From the cell containing the given text, extract its center point as (X, Y) coordinate. 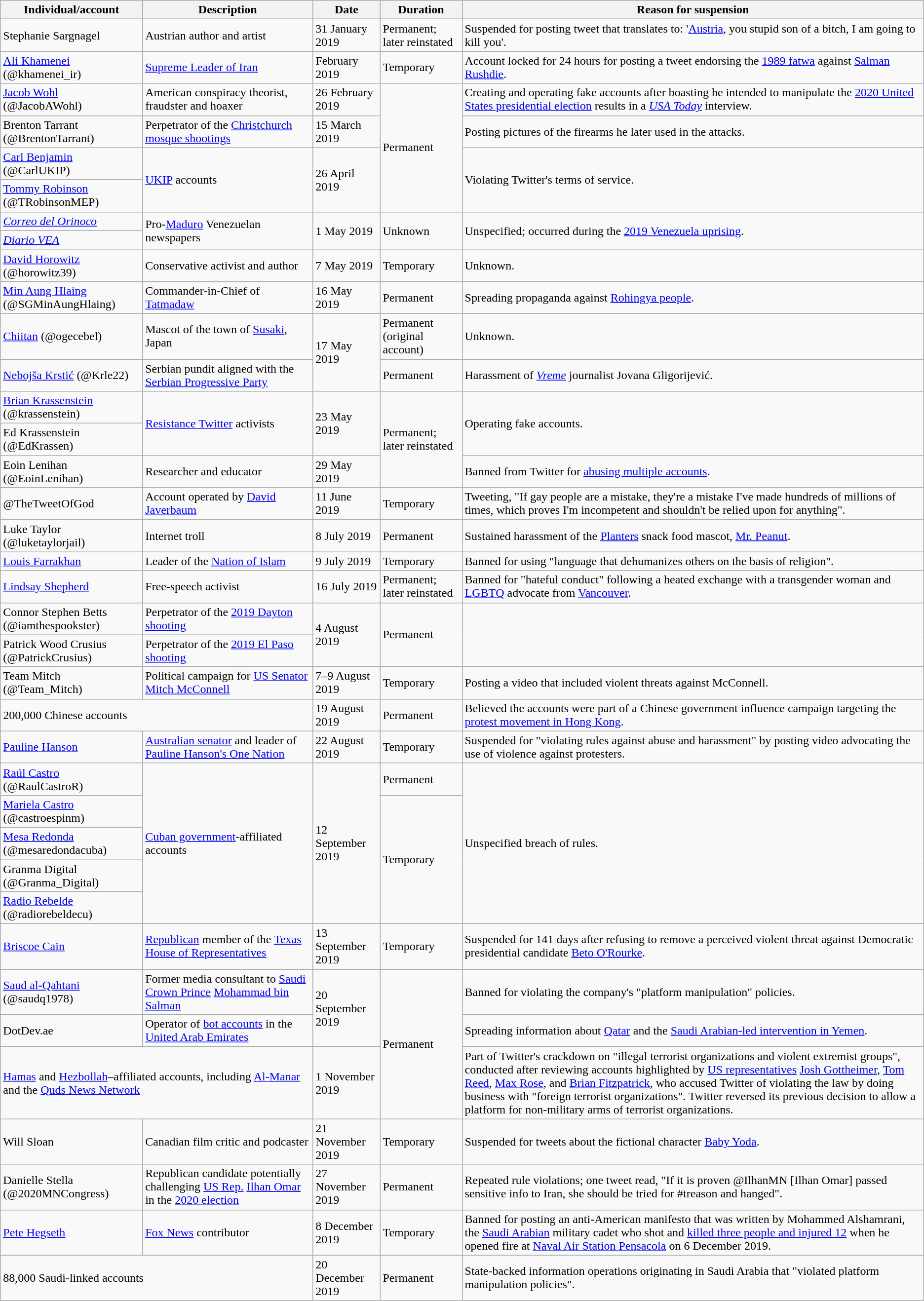
Briscoe Cain (72, 947)
Brenton Tarrant (@BrentonTarrant) (72, 131)
Permanent (original account) (421, 336)
22 August 2019 (346, 747)
Correo del Orinoco (72, 221)
Radio Rebelde (@radiorebeldecu) (72, 908)
Patrick Wood Crusius (@PatrickCrusius) (72, 650)
Banned for violating the company's "platform manipulation" policies. (693, 992)
17 May 2019 (346, 352)
State-backed information operations originating in Saudi Arabia that "violated platform manipulation policies". (693, 1278)
Unspecified; occurred during the 2019 Venezuela uprising. (693, 230)
29 May 2019 (346, 472)
8 July 2019 (346, 536)
Commander-in-Chief of Tatmadaw (228, 297)
Pauline Hanson (72, 747)
Believed the accounts were part of a Chinese government influence campaign targeting the protest movement in Hong Kong. (693, 715)
UKIP accounts (228, 180)
Conservative activist and author (228, 266)
Resistance Twitter activists (228, 423)
Perpetrator of the 2019 Dayton shooting (228, 619)
Eoin Lenihan (@EoinLenihan) (72, 472)
Ed Krassenstein (@EdKrassen) (72, 439)
Suspended for 141 days after refusing to remove a perceived violent threat against Democratic presidential candidate Beto O'Rourke. (693, 947)
Austrian author and artist (228, 36)
Republican candidate potentially challenging US Rep. Ilhan Omar in the 2020 election (228, 1187)
Fox News contributor (228, 1232)
16 July 2019 (346, 586)
Hamas and Hezbollah–affiliated accounts, including Al-Manar and the Quds News Network (157, 1083)
Brian Krassenstein (@krassenstein) (72, 408)
Researcher and educator (228, 472)
20 September 2019 (346, 1008)
Banned for "hateful conduct" following a heated exchange with a transgender woman and LGBTQ advocate from Vancouver. (693, 586)
15 March 2019 (346, 131)
20 December 2019 (346, 1278)
Supreme Leader of Iran (228, 67)
Operating fake accounts. (693, 423)
1 May 2019 (346, 230)
4 August 2019 (346, 635)
Republican member of the Texas House of Representatives (228, 947)
@TheTweetOfGod (72, 503)
Former media consultant to Saudi Crown Prince Mohammad bin Salman (228, 992)
Posting pictures of the firearms he later used in the attacks. (693, 131)
11 June 2019 (346, 503)
Lindsay Shepherd (72, 586)
Violating Twitter's terms of service. (693, 180)
Stephanie Sargnagel (72, 36)
American conspiracy theorist, fraudster and hoaxer (228, 100)
Louis Farrakhan (72, 561)
Team Mitch (@Team_Mitch) (72, 683)
Suspended for "violating rules against abuse and harassment" by posting video advocating the use of violence against protesters. (693, 747)
8 December 2019 (346, 1232)
Tommy Robinson (@TRobinsonMEP) (72, 195)
Serbian pundit aligned with the Serbian Progressive Party (228, 375)
Will Sloan (72, 1142)
Min Aung Hlaing (@SGMinAungHlaing) (72, 297)
Cuban government-affiliated accounts (228, 843)
Political campaign for US Senator Mitch McConnell (228, 683)
Diario VEA (72, 240)
1 November 2019 (346, 1083)
Luke Taylor (@luketaylorjail) (72, 536)
Connor Stephen Betts (@iamthespookster) (72, 619)
Sustained harassment of the Planters snack food mascot, Mr. Peanut. (693, 536)
Operator of bot accounts in the United Arab Emirates (228, 1031)
27 November 2019 (346, 1187)
Account operated by David Javerbaum (228, 503)
Reason for suspension (693, 10)
Australian senator and leader of Pauline Hanson's One Nation (228, 747)
Description (228, 10)
Chiitan (@ogecebel) (72, 336)
Perpetrator of the 2019 El Paso shooting (228, 650)
Harassment of Vreme journalist Jovana Gligorijević. (693, 375)
Free-speech activist (228, 586)
16 May 2019 (346, 297)
Mascot of the town of Susaki, Japan (228, 336)
9 July 2019 (346, 561)
Unspecified breach of rules. (693, 843)
Raúl Castro (@RaulCastroR) (72, 779)
Individual/account (72, 10)
Ali Khamenei (@khamenei_ir) (72, 67)
Danielle Stella (@2020MNCongress) (72, 1187)
21 November 2019 (346, 1142)
Suspended for tweets about the fictional character Baby Yoda. (693, 1142)
23 May 2019 (346, 423)
Banned from Twitter for abusing multiple accounts. (693, 472)
200,000 Chinese accounts (157, 715)
Jacob Wohl (@JacobAWohl) (72, 100)
Suspended for posting tweet that translates to: 'Austria, you stupid son of a bitch, I am going to kill you'. (693, 36)
David Horowitz (@horowitz39) (72, 266)
Spreading propaganda against Rohingya people. (693, 297)
7 May 2019 (346, 266)
88,000 Saudi-linked accounts (157, 1278)
February 2019 (346, 67)
Banned for using "language that dehumanizes others on the basis of religion". (693, 561)
Mesa Redonda (@mesaredondacuba) (72, 843)
26 February 2019 (346, 100)
Unknown (421, 230)
Canadian film critic and podcaster (228, 1142)
Duration (421, 10)
13 September 2019 (346, 947)
Pete Hegseth (72, 1232)
Internet troll (228, 536)
Leader of the Nation of Islam (228, 561)
19 August 2019 (346, 715)
26 April 2019 (346, 180)
Date (346, 10)
Account locked for 24 hours for posting a tweet endorsing the 1989 fatwa against Salman Rushdie. (693, 67)
7–9 August 2019 (346, 683)
Pro-Maduro Venezuelan newspapers (228, 230)
Perpetrator of the Christchurch mosque shootings (228, 131)
Saud al-Qahtani (@saudq1978) (72, 992)
DotDev.ae (72, 1031)
Mariela Castro (@castroespinm) (72, 811)
31 January 2019 (346, 36)
Carl Benjamin (@CarlUKIP) (72, 164)
Posting a video that included violent threats against McConnell. (693, 683)
Spreading information about Qatar and the Saudi Arabian-led intervention in Yemen. (693, 1031)
12 September 2019 (346, 843)
Nebojša Krstić (@Krle22) (72, 375)
Granma Digital (@Granma_Digital) (72, 876)
